Locate the cell with the specified text and output its [x, y] center coordinate. 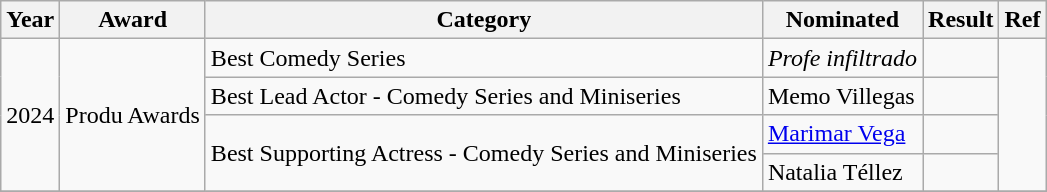
Result [961, 20]
Nominated [842, 20]
2024 [30, 115]
Natalia Téllez [842, 172]
Memo Villegas [842, 96]
Marimar Vega [842, 134]
Category [484, 20]
Year [30, 20]
Best Comedy Series [484, 58]
Best Supporting Actress - Comedy Series and Miniseries [484, 153]
Profe infiltrado [842, 58]
Best Lead Actor - Comedy Series and Miniseries [484, 96]
Produ Awards [133, 115]
Ref [1022, 20]
Award [133, 20]
